Extract the [X, Y] coordinate from the center of the cell holding the provided text.  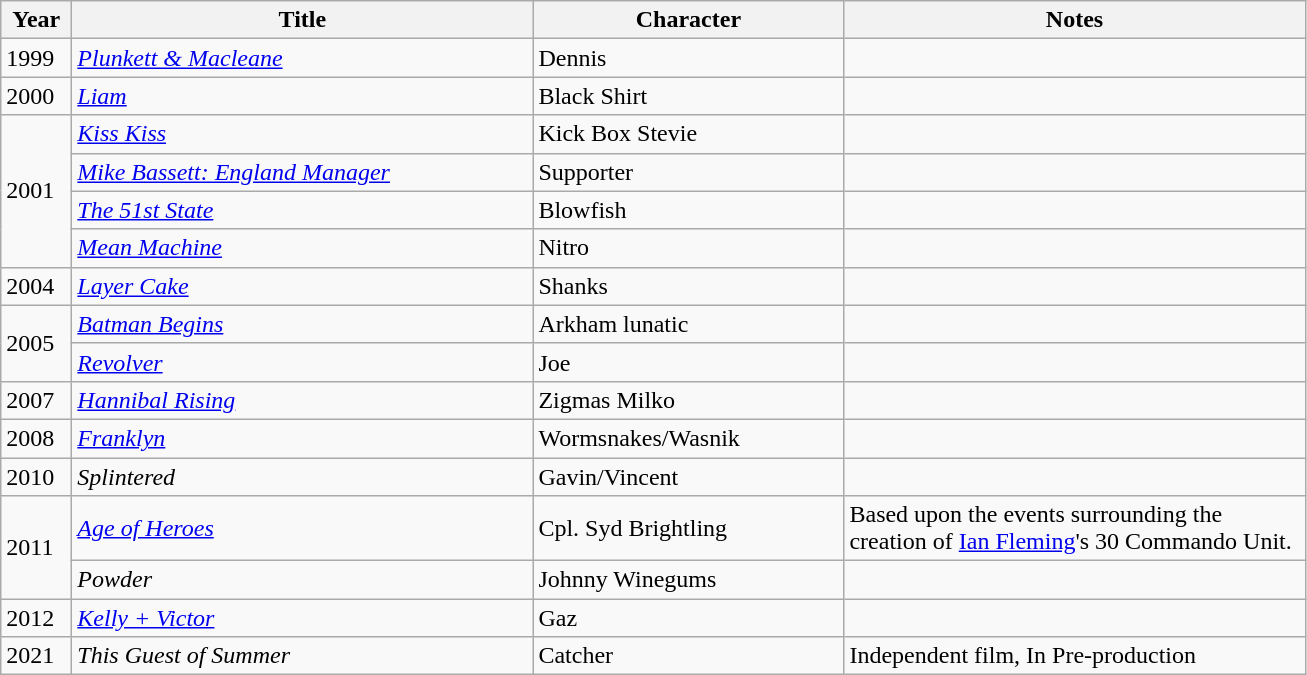
Layer Cake [302, 286]
Black Shirt [688, 96]
Wormsnakes/Wasnik [688, 438]
Cpl. Syd Brightling [688, 528]
Plunkett & Macleane [302, 58]
Franklyn [302, 438]
2011 [36, 548]
2000 [36, 96]
Shanks [688, 286]
Independent film, In Pre-production [1074, 656]
2004 [36, 286]
Blowfish [688, 210]
Dennis [688, 58]
Liam [302, 96]
Based upon the events surrounding the creation of Ian Fleming's 30 Commando Unit. [1074, 528]
Kick Box Stevie [688, 134]
Year [36, 20]
Nitro [688, 248]
Revolver [302, 362]
Character [688, 20]
Age of Heroes [302, 528]
Title [302, 20]
The 51st State [302, 210]
Gavin/Vincent [688, 477]
2007 [36, 400]
Mike Bassett: England Manager [302, 172]
2012 [36, 618]
Joe [688, 362]
Johnny Winegums [688, 580]
Notes [1074, 20]
2008 [36, 438]
Catcher [688, 656]
Powder [302, 580]
This Guest of Summer [302, 656]
Mean Machine [302, 248]
2001 [36, 191]
Hannibal Rising [302, 400]
Batman Begins [302, 324]
Kelly + Victor [302, 618]
1999 [36, 58]
Splintered [302, 477]
Arkham lunatic [688, 324]
2010 [36, 477]
Zigmas Milko [688, 400]
Supporter [688, 172]
Gaz [688, 618]
2005 [36, 343]
2021 [36, 656]
Kiss Kiss [302, 134]
